Extract the (x, y) coordinate from the center of the cell holding the provided text.  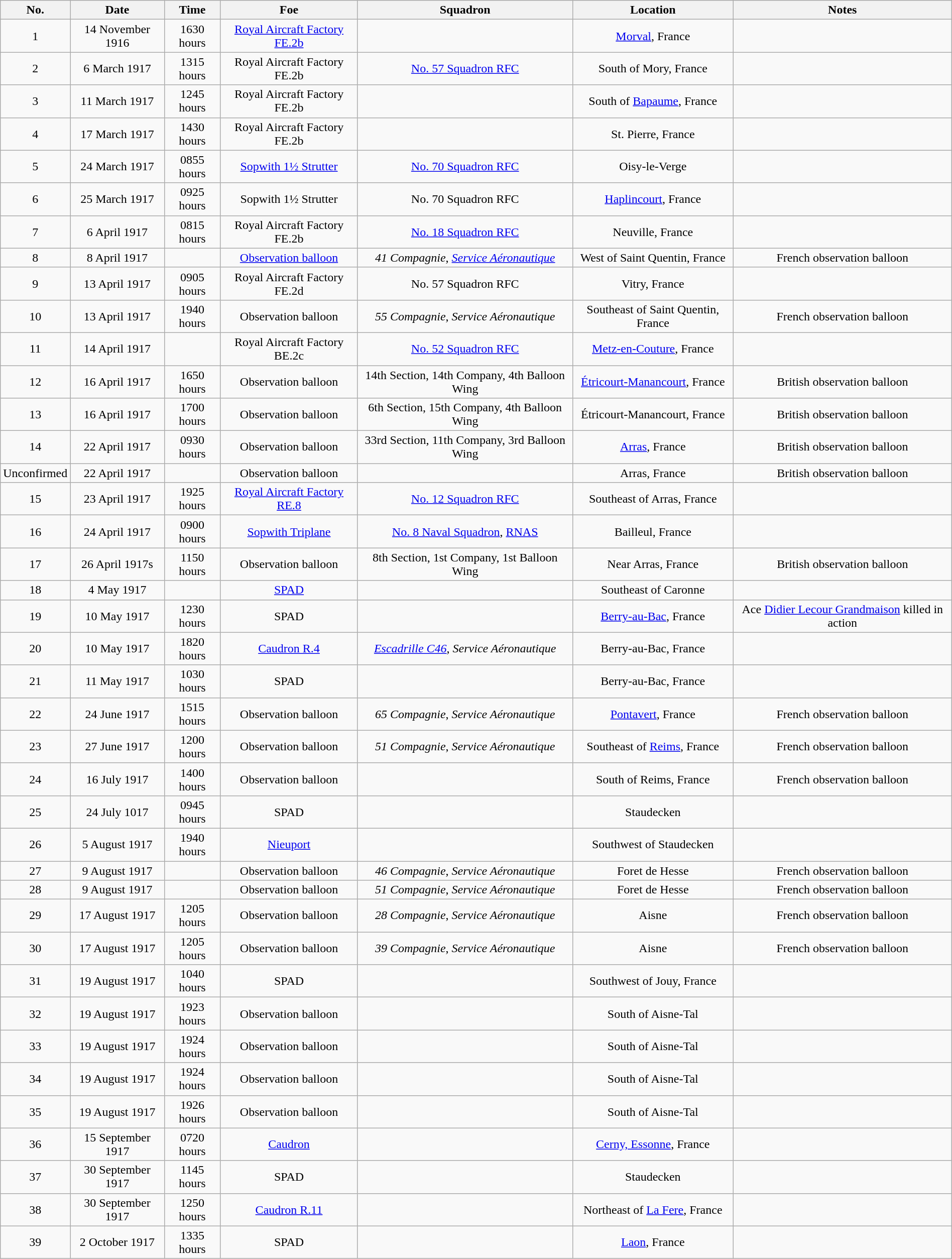
6 March 1917 (117, 68)
1145 hours (192, 1177)
27 June 1917 (117, 746)
1650 hours (192, 382)
1335 hours (192, 1242)
Notes (843, 10)
22 (35, 714)
West of Saint Quentin, France (653, 258)
Haplincourt, France (653, 199)
1925 hours (192, 499)
12 (35, 382)
35 (35, 1112)
24 July 1017 (117, 812)
Neuville, France (653, 232)
Southeast of Caronne (653, 590)
14 November 1916 (117, 36)
Date (117, 10)
0905 hours (192, 283)
0925 hours (192, 199)
19 (35, 616)
11 (35, 349)
23 April 1917 (117, 499)
17 (35, 564)
1923 hours (192, 1013)
32 (35, 1013)
5 (35, 167)
Morval, France (653, 36)
18 (35, 590)
3 (35, 101)
Near Arras, France (653, 564)
0815 hours (192, 232)
Unconfirmed (35, 473)
Royal Aircraft Factory RE.8 (289, 499)
24 June 1917 (117, 714)
Royal Aircraft Factory FE.2d (289, 283)
29 (35, 916)
No. 52 Squadron RFC (465, 349)
Bailleul, France (653, 531)
10 (35, 316)
20 (35, 649)
36 (35, 1144)
1630 hours (192, 36)
4 (35, 134)
6 (35, 199)
65 Compagnie, Service Aéronautique (465, 714)
25 March 1917 (117, 199)
4 May 1917 (117, 590)
Foe (289, 10)
1250 hours (192, 1209)
Squadron (465, 10)
Southeast of Reims, France (653, 746)
33rd Section, 11th Company, 3rd Balloon Wing (465, 447)
1315 hours (192, 68)
1150 hours (192, 564)
2 (35, 68)
5 August 1917 (117, 845)
38 (35, 1209)
Caudron R.4 (289, 649)
28 (35, 890)
17 March 1917 (117, 134)
No. 8 Naval Squadron, RNAS (465, 531)
16 July 1917 (117, 779)
0855 hours (192, 167)
1820 hours (192, 649)
Caudron R.11 (289, 1209)
14th Section, 14th Company, 4th Balloon Wing (465, 382)
41 Compagnie, Service Aéronautique (465, 258)
24 March 1917 (117, 167)
30 (35, 948)
6 April 1917 (117, 232)
6th Section, 15th Company, 4th Balloon Wing (465, 415)
Caudron (289, 1144)
South of Bapaume, France (653, 101)
26 April 1917s (117, 564)
2 October 1917 (117, 1242)
Escadrille C46, Service Aéronautique (465, 649)
39 (35, 1242)
No. 12 Squadron RFC (465, 499)
8th Section, 1st Company, 1st Balloon Wing (465, 564)
34 (35, 1079)
1515 hours (192, 714)
1040 hours (192, 981)
37 (35, 1177)
8 April 1917 (117, 258)
24 (35, 779)
1245 hours (192, 101)
Vitry, France (653, 283)
Metz-en-Couture, France (653, 349)
0945 hours (192, 812)
21 (35, 681)
27 (35, 870)
0720 hours (192, 1144)
25 (35, 812)
Time (192, 10)
Northeast of La Fere, France (653, 1209)
16 (35, 531)
31 (35, 981)
9 (35, 283)
Pontavert, France (653, 714)
0930 hours (192, 447)
0900 hours (192, 531)
39 Compagnie, Service Aéronautique (465, 948)
1030 hours (192, 681)
55 Compagnie, Service Aéronautique (465, 316)
St. Pierre, France (653, 134)
14 (35, 447)
1700 hours (192, 415)
24 April 1917 (117, 531)
23 (35, 746)
15 September 1917 (117, 1144)
1 (35, 36)
46 Compagnie, Service Aéronautique (465, 870)
Location (653, 10)
1430 hours (192, 134)
8 (35, 258)
Oisy-le-Verge (653, 167)
Nieuport (289, 845)
Southeast of Arras, France (653, 499)
No. (35, 10)
Royal Aircraft Factory BE.2c (289, 349)
Southwest of Jouy, France (653, 981)
7 (35, 232)
15 (35, 499)
Laon, France (653, 1242)
1230 hours (192, 616)
South of Reims, France (653, 779)
1926 hours (192, 1112)
Sopwith Triplane (289, 531)
Southwest of Staudecken (653, 845)
Southeast of Saint Quentin, France (653, 316)
No. 18 Squadron RFC (465, 232)
1200 hours (192, 746)
Ace Didier Lecour Grandmaison killed in action (843, 616)
26 (35, 845)
11 May 1917 (117, 681)
13 (35, 415)
28 Compagnie, Service Aéronautique (465, 916)
14 April 1917 (117, 349)
33 (35, 1047)
11 March 1917 (117, 101)
Cerny, Essonne, France (653, 1144)
South of Mory, France (653, 68)
1400 hours (192, 779)
